From the cell containing the given text, extract its center point as [X, Y] coordinate. 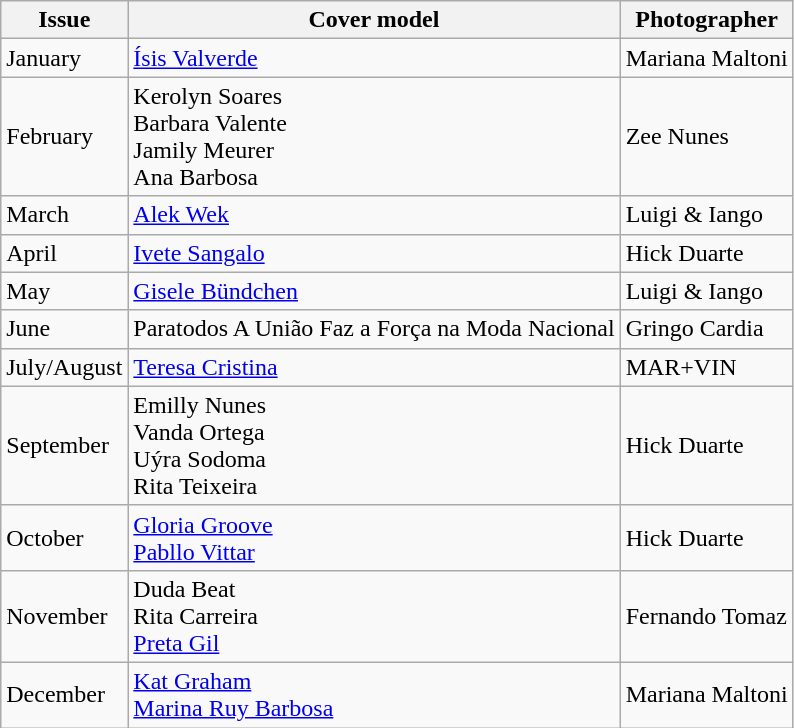
Kerolyn SoaresBarbara ValenteJamily MeurerAna Barbosa [374, 136]
Gringo Cardia [706, 329]
Gloria GroovePabllo Vittar [374, 538]
Teresa Cristina [374, 367]
Emilly NunesVanda OrtegaUýra SodomaRita Teixeira [374, 446]
Kat GrahamMarina Ruy Barbosa [374, 694]
Gisele Bündchen [374, 291]
October [64, 538]
Photographer [706, 20]
November [64, 616]
April [64, 253]
Fernando Tomaz [706, 616]
March [64, 215]
Cover model [374, 20]
Ísis Valverde [374, 58]
MAR+VIN [706, 367]
Ivete Sangalo [374, 253]
Alek Wek [374, 215]
January [64, 58]
July/August [64, 367]
May [64, 291]
Paratodos A União Faz a Força na Moda Nacional [374, 329]
February [64, 136]
December [64, 694]
Duda BeatRita CarreiraPreta Gil [374, 616]
Zee Nunes [706, 136]
June [64, 329]
September [64, 446]
Issue [64, 20]
